Search for the cell housing the specified text and yield its (X, Y) center coordinate. 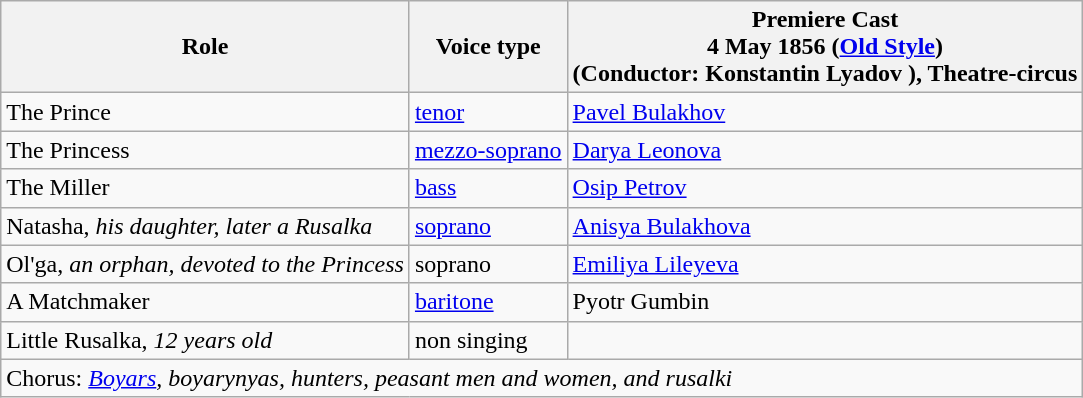
Emiliya Lileyeva (825, 264)
Little Rusalka, 12 years old (206, 340)
Premiere Cast4 May 1856 (Old Style)(Conductor: Konstantin Lyadov ), Theatre-circus (825, 47)
Chorus: Boyars, boyarynyas, hunters, peasant men and women, and rusalki (542, 378)
Anisya Bulakhova (825, 226)
Natasha, his daughter, later a Rusalka (206, 226)
The Miller (206, 188)
The Princess (206, 150)
Voice type (488, 47)
Osip Petrov (825, 188)
Pavel Bulakhov (825, 112)
The Prince (206, 112)
A Matchmaker (206, 302)
Ol'ga, an orphan, devoted to the Princess (206, 264)
baritone (488, 302)
tenor (488, 112)
mezzo-soprano (488, 150)
non singing (488, 340)
bass (488, 188)
Role (206, 47)
Pyotr Gumbin (825, 302)
Darya Leonova (825, 150)
